Detect which cell encompasses the target text, then output its (X, Y) center coordinate. 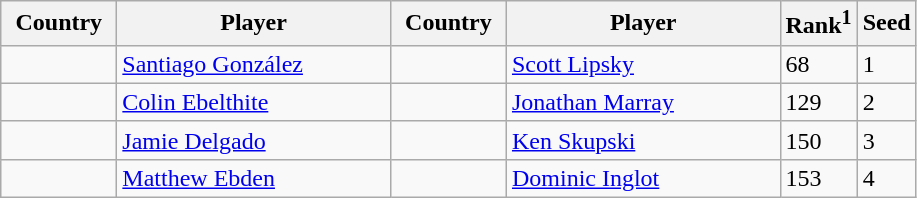
3 (886, 140)
4 (886, 178)
Matthew Ebden (254, 178)
Dominic Inglot (643, 178)
Jonathan Marray (643, 102)
153 (818, 178)
Colin Ebelthite (254, 102)
Rank1 (818, 24)
Ken Skupski (643, 140)
Seed (886, 24)
Jamie Delgado (254, 140)
150 (818, 140)
68 (818, 64)
Santiago González (254, 64)
Scott Lipsky (643, 64)
129 (818, 102)
2 (886, 102)
1 (886, 64)
